Scan for the cell matching the given text and deliver its [X, Y] coordinate at center. 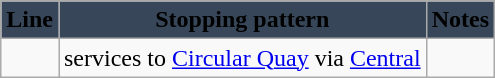
Stopping pattern [242, 20]
Notes [460, 20]
Line [30, 20]
services to Circular Quay via Central [242, 58]
